Identify which cell holds the provided text, then report its [X, Y] central coordinate. 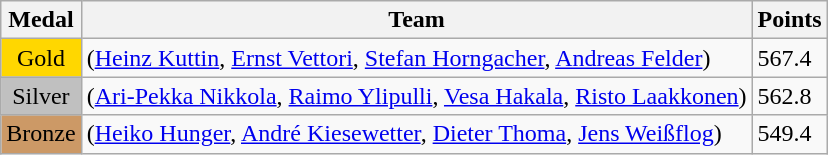
Bronze [41, 134]
567.4 [790, 58]
Gold [41, 58]
(Heinz Kuttin, Ernst Vettori, Stefan Horngacher, Andreas Felder) [416, 58]
Silver [41, 96]
562.8 [790, 96]
Medal [41, 20]
Team [416, 20]
549.4 [790, 134]
(Ari-Pekka Nikkola, Raimo Ylipulli, Vesa Hakala, Risto Laakkonen) [416, 96]
(Heiko Hunger, André Kiesewetter, Dieter Thoma, Jens Weißflog) [416, 134]
Points [790, 20]
